Identify which cell holds the provided text, then report its (x, y) central coordinate. 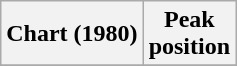
Peakposition (189, 34)
Chart (1980) (72, 34)
